Scan for the cell matching the given text and deliver its (X, Y) coordinate at center. 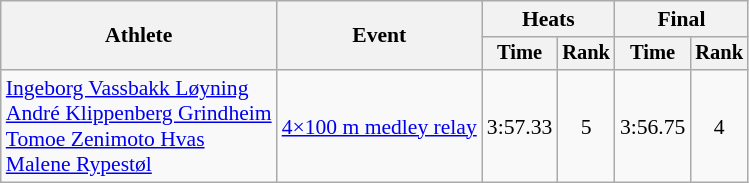
4 (719, 126)
Ingeborg Vassbakk LøyningAndré Klippenberg GrindheimTomoe Zenimoto HvasMalene Rypestøl (139, 126)
Final (682, 19)
3:56.75 (652, 126)
4×100 m medley relay (380, 126)
Heats (548, 19)
5 (586, 126)
Athlete (139, 36)
3:57.33 (520, 126)
Event (380, 36)
